Find where the given text appears and provide that cell's center as (X, Y) coordinate. 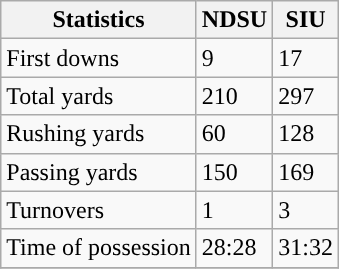
31:32 (306, 248)
17 (306, 58)
28:28 (234, 248)
Passing yards (99, 172)
SIU (306, 20)
First downs (99, 58)
Total yards (99, 96)
60 (234, 134)
3 (306, 210)
Statistics (99, 20)
210 (234, 96)
1 (234, 210)
169 (306, 172)
128 (306, 134)
Time of possession (99, 248)
150 (234, 172)
9 (234, 58)
Turnovers (99, 210)
NDSU (234, 20)
Rushing yards (99, 134)
297 (306, 96)
